Capture the cell that displays the provided text and extract its [x, y] central coordinate. 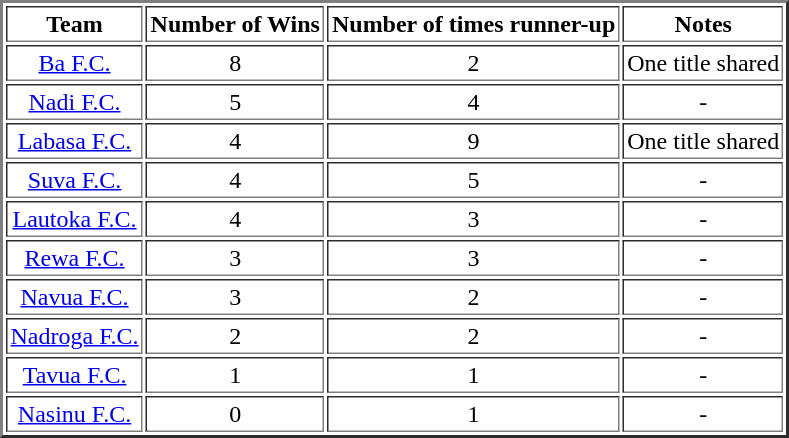
Notes [704, 24]
0 [235, 414]
Rewa F.C. [74, 258]
Nasinu F.C. [74, 414]
Tavua F.C. [74, 375]
Navua F.C. [74, 297]
Number of times runner-up [473, 24]
Suva F.C. [74, 180]
Team [74, 24]
Nadroga F.C. [74, 336]
Number of Wins [235, 24]
8 [235, 63]
Labasa F.C. [74, 141]
Ba F.C. [74, 63]
Lautoka F.C. [74, 219]
Nadi F.C. [74, 102]
9 [473, 141]
